Find where the given text appears and provide that cell's center as [X, Y] coordinate. 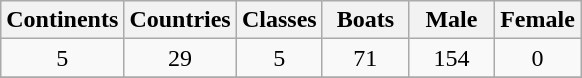
154 [451, 58]
29 [180, 58]
71 [365, 58]
Continents [62, 20]
Classes [279, 20]
Male [451, 20]
0 [537, 58]
Boats [365, 20]
Countries [180, 20]
Female [537, 20]
